Locate the cell with the specified text and output its (X, Y) center coordinate. 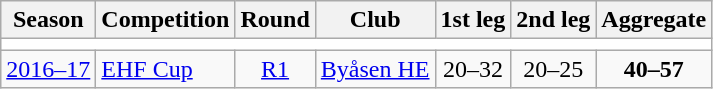
40–57 (654, 69)
EHF Cup (166, 69)
20–32 (473, 69)
Season (48, 20)
2nd leg (554, 20)
Byåsen HE (375, 69)
Round (275, 20)
Aggregate (654, 20)
R1 (275, 69)
2016–17 (48, 69)
Club (375, 20)
20–25 (554, 69)
1st leg (473, 20)
Competition (166, 20)
